Extract the (X, Y) coordinate from the center of the cell holding the provided text.  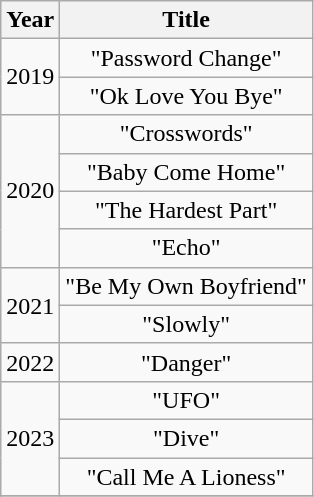
"UFO" (186, 400)
2020 (30, 191)
2021 (30, 305)
"Danger" (186, 362)
"Call Me A Lioness" (186, 477)
"Baby Come Home" (186, 172)
"Echo" (186, 248)
Title (186, 20)
"Ok Love You Bye" (186, 96)
2019 (30, 77)
2022 (30, 362)
"The Hardest Part" (186, 210)
"Be My Own Boyfriend" (186, 286)
2023 (30, 438)
"Dive" (186, 438)
"Crosswords" (186, 134)
"Password Change" (186, 58)
Year (30, 20)
"Slowly" (186, 324)
